Scan for the cell matching the given text and deliver its [X, Y] coordinate at center. 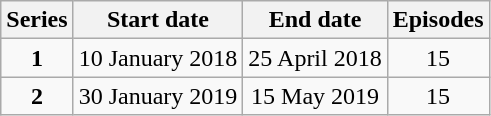
Series [37, 20]
25 April 2018 [315, 58]
2 [37, 96]
End date [315, 20]
Start date [158, 20]
10 January 2018 [158, 58]
30 January 2019 [158, 96]
Episodes [438, 20]
15 May 2019 [315, 96]
1 [37, 58]
